Locate the cell with the specified text and output its (x, y) center coordinate. 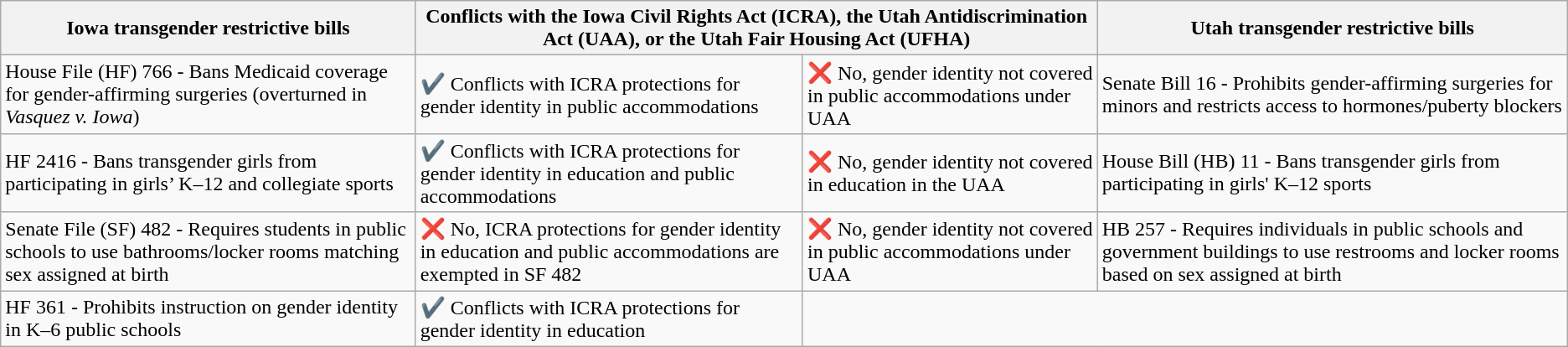
❌ No, ICRA protections for gender identity in education and public accommodations are exempted in SF 482 (609, 251)
❌ No, gender identity not covered in education in the UAA (950, 173)
✔️ Conflicts with ICRA protections for gender identity in public accommodations (609, 95)
House File (HF) 766 - Bans Medicaid coverage for gender-affirming surgeries (overturned in Vasquez v. Iowa) (208, 95)
HF 361 - Prohibits instruction on gender identity in K–6 public schools (208, 319)
Iowa transgender restrictive bills (208, 28)
Utah transgender restrictive bills (1332, 28)
Senate File (SF) 482 - Requires students in public schools to use bathrooms/locker rooms matching sex assigned at birth (208, 251)
✔️ Conflicts with ICRA protections for gender identity in education (609, 319)
HF 2416 - Bans transgender girls from participating in girls’ K–12 and collegiate sports (208, 173)
House Bill (HB) 11 - Bans transgender girls from participating in girls' K–12 sports (1332, 173)
Conflicts with the Iowa Civil Rights Act (ICRA), the Utah Antidiscrimination Act (UAA), or the Utah Fair Housing Act (UFHA) (756, 28)
Senate Bill 16 - Prohibits gender-affirming surgeries for minors and restricts access to hormones/puberty blockers (1332, 95)
✔️ Conflicts with ICRA protections for gender identity in education and public accommodations (609, 173)
HB 257 - Requires individuals in public schools and government buildings to use restrooms and locker rooms based on sex assigned at birth (1332, 251)
